Return (x, y) of the center of cell containing provided text 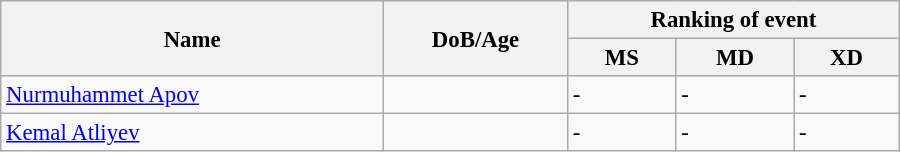
Ranking of event (734, 20)
Nurmuhammet Apov (192, 95)
DoB/Age (475, 38)
MS (622, 58)
Kemal Atliyev (192, 133)
XD (847, 58)
MD (735, 58)
Name (192, 38)
